Identify which cell holds the provided text, then report its (x, y) central coordinate. 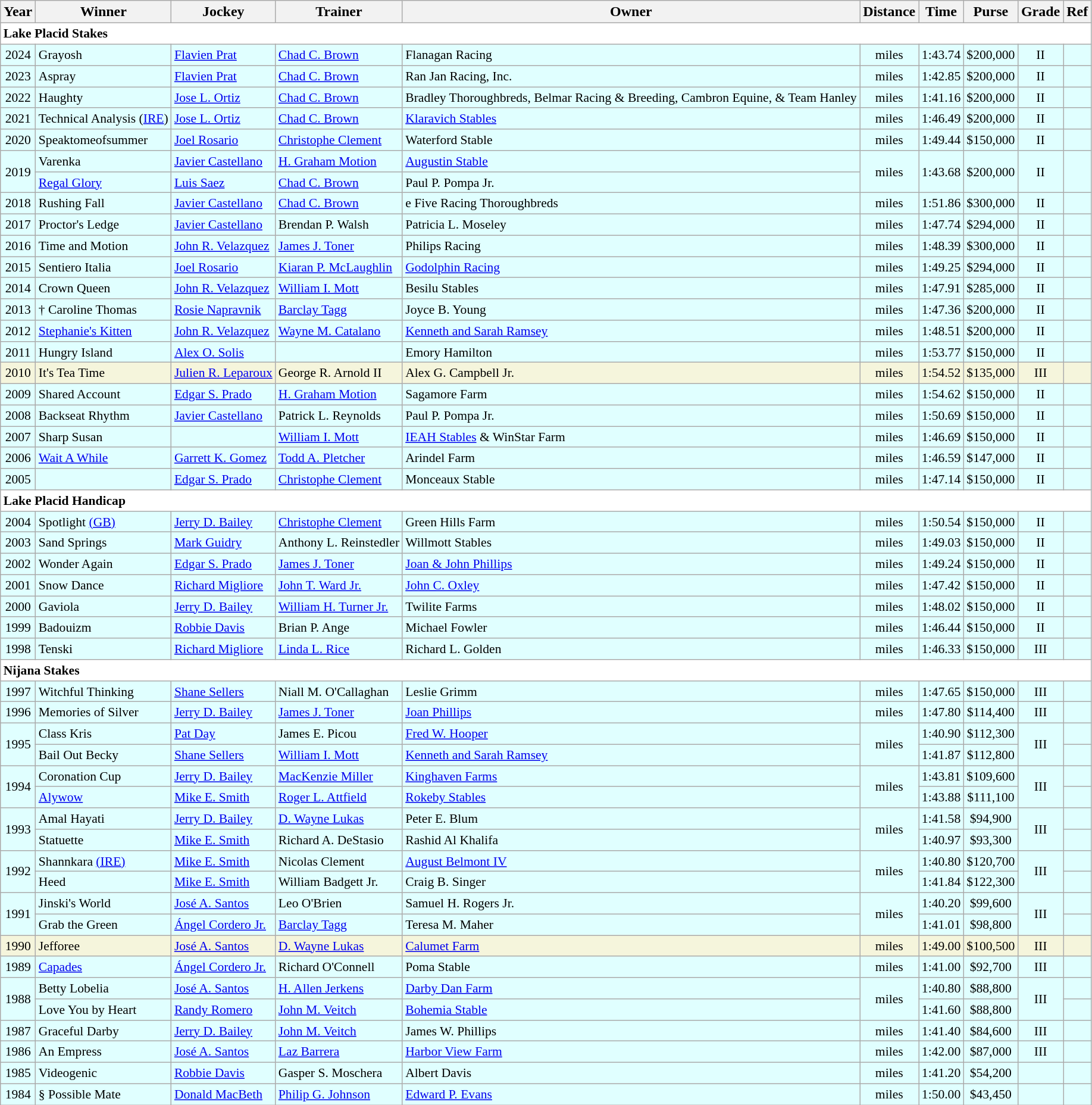
1:46.33 (941, 649)
1:49.24 (941, 564)
Calumet Farm (631, 946)
$285,000 (990, 288)
1:47.42 (941, 585)
Luis Saez (224, 182)
1:54.52 (941, 373)
1:46.49 (941, 118)
Brendan P. Walsh (339, 224)
Winner (104, 12)
2023 (18, 76)
1:47.65 (941, 691)
Darby Dan Farm (631, 988)
Laz Barrera (339, 1052)
Jefforee (104, 946)
Brian P. Ange (339, 628)
$109,600 (990, 776)
Richard O'Connell (339, 967)
Anthony L. Reinstedler (339, 543)
Stephanie's Kitten (104, 331)
1995 (18, 744)
Technical Analysis (IRE) (104, 118)
$54,200 (990, 1073)
Alex G. Campbell Jr. (631, 373)
$43,450 (990, 1094)
Joan Phillips (631, 713)
1:42.00 (941, 1052)
1985 (18, 1073)
2008 (18, 416)
$147,000 (990, 458)
e Five Racing Thoroughbreds (631, 204)
Purse (990, 12)
Craig B. Singer (631, 882)
2005 (18, 479)
Grade (1040, 12)
Alywow (104, 797)
1996 (18, 713)
William Badgett Jr. (339, 882)
1998 (18, 649)
Badouizm (104, 628)
Todd A. Pletcher (339, 458)
2007 (18, 437)
2010 (18, 373)
1988 (18, 999)
1:43.88 (941, 797)
Ran Jan Racing, Inc. (631, 76)
$111,100 (990, 797)
1:53.77 (941, 352)
Emory Hamilton (631, 352)
† Caroline Thomas (104, 310)
Memories of Silver (104, 713)
An Empress (104, 1052)
$112,300 (990, 733)
Heed (104, 882)
Shannkara (IRE) (104, 861)
Sharp Susan (104, 437)
Mark Guidry (224, 543)
Nicolas Clement (339, 861)
1:50.00 (941, 1094)
1:47.80 (941, 713)
Patrick L. Reynolds (339, 416)
1:41.58 (941, 819)
Teresa M. Maher (631, 925)
Hungry Island (104, 352)
Crown Queen (104, 288)
2000 (18, 607)
1991 (18, 913)
Year (18, 12)
Godolphin Racing (631, 267)
$98,800 (990, 925)
August Belmont IV (631, 861)
Joyce B. Young (631, 310)
1:49.03 (941, 543)
Regal Glory (104, 182)
1:46.44 (941, 628)
Sand Springs (104, 543)
Alex O. Solis (224, 352)
Backseat Rhythm (104, 416)
H. Allen Jerkens (339, 988)
Snow Dance (104, 585)
1:46.59 (941, 458)
Randy Romero (224, 1010)
Klaravich Stables (631, 118)
1:47.36 (941, 310)
William H. Turner Jr. (339, 607)
2020 (18, 140)
2006 (18, 458)
Love You by Heart (104, 1010)
Philip G. Johnson (339, 1094)
2019 (18, 171)
Coronation Cup (104, 776)
Flanagan Racing (631, 55)
1:42.85 (941, 76)
2002 (18, 564)
Betty Lobelia (104, 988)
Lake Placid Stakes (546, 34)
$135,000 (990, 373)
1984 (18, 1094)
Poma Stable (631, 967)
Proctor's Ledge (104, 224)
Green Hills Farm (631, 522)
1:43.81 (941, 776)
Lake Placid Handicap (546, 501)
1989 (18, 967)
1:50.69 (941, 416)
Rushing Fall (104, 204)
1:41.20 (941, 1073)
1:40.20 (941, 903)
2015 (18, 267)
$100,500 (990, 946)
Niall M. O'Callaghan (339, 691)
Leslie Grimm (631, 691)
$114,400 (990, 713)
$84,600 (990, 1031)
$122,300 (990, 882)
2013 (18, 310)
1:40.90 (941, 733)
Sagamore Farm (631, 394)
1997 (18, 691)
1:54.62 (941, 394)
Graceful Darby (104, 1031)
MacKenzie Miller (339, 776)
Grab the Green (104, 925)
Samuel H. Rogers Jr. (631, 903)
Julien R. Leparoux (224, 373)
Richard A. DeStasio (339, 840)
1:48.39 (941, 246)
1:49.25 (941, 267)
Roger L. Attfield (339, 797)
Varenka (104, 161)
$99,600 (990, 903)
1:41.01 (941, 925)
1:49.00 (941, 946)
1987 (18, 1031)
2004 (18, 522)
1:41.40 (941, 1031)
1:43.68 (941, 171)
James E. Picou (339, 733)
IEAH Stables & WinStar Farm (631, 437)
$92,700 (990, 967)
2001 (18, 585)
Ref (1077, 12)
Albert Davis (631, 1073)
Witchful Thinking (104, 691)
Donald MacBeth (224, 1094)
Rashid Al Khalifa (631, 840)
2009 (18, 394)
Class Kris (104, 733)
1992 (18, 872)
Owner (631, 12)
John T. Ward Jr. (339, 585)
Bradley Thoroughbreds, Belmar Racing & Breeding, Cambron Equine, & Team Hanley (631, 98)
Nijana Stakes (546, 670)
1:41.00 (941, 967)
Time and Motion (104, 246)
Grayosh (104, 55)
$87,000 (990, 1052)
Augustin Stable (631, 161)
James W. Phillips (631, 1031)
Rosie Napravnik (224, 310)
Videogenic (104, 1073)
Capades (104, 967)
Linda L. Rice (339, 649)
2024 (18, 55)
2012 (18, 331)
Wait A While (104, 458)
$120,700 (990, 861)
1:46.69 (941, 437)
Peter E. Blum (631, 819)
Kinghaven Farms (631, 776)
1:40.97 (941, 840)
2022 (18, 98)
$112,800 (990, 755)
Gasper S. Moschera (339, 1073)
Joan & John Phillips (631, 564)
Aspray (104, 76)
1986 (18, 1052)
Time (941, 12)
John C. Oxley (631, 585)
2016 (18, 246)
1990 (18, 946)
1:41.16 (941, 98)
Arindel Farm (631, 458)
Bohemia Stable (631, 1010)
Distance (889, 12)
It's Tea Time (104, 373)
Shared Account (104, 394)
$94,900 (990, 819)
2014 (18, 288)
Sentiero Italia (104, 267)
1999 (18, 628)
1:47.14 (941, 479)
2018 (18, 204)
1:51.86 (941, 204)
Willmott Stables (631, 543)
Gaviola (104, 607)
Speaktomeofsummer (104, 140)
1994 (18, 787)
1:41.87 (941, 755)
Spotlight (GB) (104, 522)
Monceaux Stable (631, 479)
Trainer (339, 12)
2011 (18, 352)
1:43.74 (941, 55)
Patricia L. Moseley (631, 224)
Twilite Farms (631, 607)
2017 (18, 224)
§ Possible Mate (104, 1094)
Richard L. Golden (631, 649)
Jockey (224, 12)
1:49.44 (941, 140)
Pat Day (224, 733)
1:48.51 (941, 331)
George R. Arnold II (339, 373)
Kiaran P. McLaughlin (339, 267)
Statuette (104, 840)
1:48.02 (941, 607)
2003 (18, 543)
Haughty (104, 98)
1993 (18, 829)
$93,300 (990, 840)
Leo O'Brien (339, 903)
Besilu Stables (631, 288)
2021 (18, 118)
1:50.54 (941, 522)
Bail Out Becky (104, 755)
1:47.91 (941, 288)
Wayne M. Catalano (339, 331)
1:47.74 (941, 224)
Amal Hayati (104, 819)
Harbor View Farm (631, 1052)
Philips Racing (631, 246)
Rokeby Stables (631, 797)
Fred W. Hooper (631, 733)
Edward P. Evans (631, 1094)
Wonder Again (104, 564)
Tenski (104, 649)
1:41.60 (941, 1010)
Garrett K. Gomez (224, 458)
1:41.84 (941, 882)
Michael Fowler (631, 628)
Waterford Stable (631, 140)
Jinski's World (104, 903)
